Detect which cell encompasses the target text, then output its (X, Y) center coordinate. 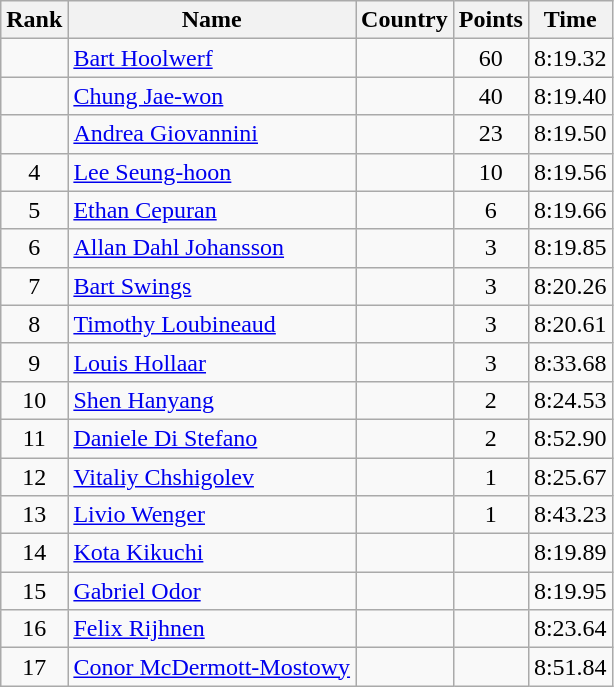
17 (34, 667)
8:19.56 (570, 172)
8:19.66 (570, 210)
Points (490, 20)
8:19.95 (570, 591)
Vitaliy Chshigolev (212, 477)
12 (34, 477)
Gabriel Odor (212, 591)
8:51.84 (570, 667)
8:19.40 (570, 96)
Rank (34, 20)
14 (34, 553)
Chung Jae-won (212, 96)
Ethan Cepuran (212, 210)
4 (34, 172)
Daniele Di Stefano (212, 438)
9 (34, 362)
15 (34, 591)
Louis Hollaar (212, 362)
60 (490, 58)
8:25.67 (570, 477)
Allan Dahl Johansson (212, 248)
16 (34, 629)
8:24.53 (570, 400)
40 (490, 96)
Country (405, 20)
8:33.68 (570, 362)
11 (34, 438)
Bart Swings (212, 286)
7 (34, 286)
Shen Hanyang (212, 400)
Felix Rijhnen (212, 629)
8:19.50 (570, 134)
8:20.26 (570, 286)
Bart Hoolwerf (212, 58)
Lee Seung-hoon (212, 172)
13 (34, 515)
8:23.64 (570, 629)
23 (490, 134)
5 (34, 210)
8:52.90 (570, 438)
8:19.32 (570, 58)
8:43.23 (570, 515)
8:19.89 (570, 553)
Conor McDermott-Mostowy (212, 667)
Andrea Giovannini (212, 134)
Time (570, 20)
Name (212, 20)
Livio Wenger (212, 515)
8:20.61 (570, 324)
8 (34, 324)
Kota Kikuchi (212, 553)
Timothy Loubineaud (212, 324)
8:19.85 (570, 248)
